Extract the (x, y) coordinate from the center of the cell holding the provided text.  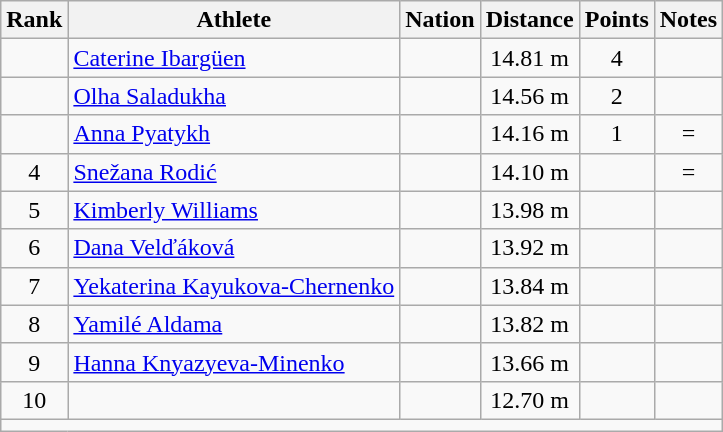
14.10 m (530, 172)
Nation (440, 20)
Yekaterina Kayukova-Chernenko (234, 286)
9 (34, 362)
13.84 m (530, 286)
14.81 m (530, 58)
Yamilé Aldama (234, 324)
Snežana Rodić (234, 172)
12.70 m (530, 400)
2 (616, 96)
Olha Saladukha (234, 96)
13.98 m (530, 210)
14.16 m (530, 134)
10 (34, 400)
Rank (34, 20)
Points (616, 20)
Hanna Knyazyeva-Minenko (234, 362)
Dana Velďáková (234, 248)
13.82 m (530, 324)
Caterine Ibargüen (234, 58)
Athlete (234, 20)
13.66 m (530, 362)
1 (616, 134)
13.92 m (530, 248)
14.56 m (530, 96)
Distance (530, 20)
8 (34, 324)
Kimberly Williams (234, 210)
5 (34, 210)
Notes (688, 20)
6 (34, 248)
7 (34, 286)
Anna Pyatykh (234, 134)
